Detect which cell encompasses the target text, then output its (x, y) center coordinate. 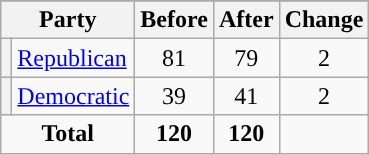
Democratic (74, 96)
79 (246, 58)
39 (174, 96)
41 (246, 96)
Republican (74, 58)
81 (174, 58)
Before (174, 20)
Total (68, 134)
Party (68, 20)
Change (324, 20)
After (246, 20)
